Detect which cell encompasses the target text, then output its [x, y] center coordinate. 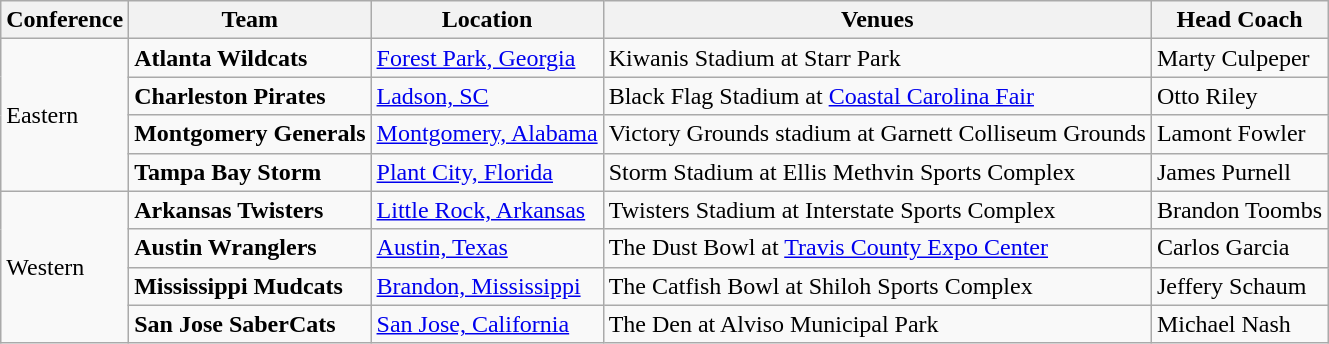
Storm Stadium at Ellis Methvin Sports Complex [877, 172]
Atlanta Wildcats [250, 58]
Kiwanis Stadium at Starr Park [877, 58]
Plant City, Florida [487, 172]
Little Rock, Arkansas [487, 210]
Montgomery Generals [250, 134]
Charleston Pirates [250, 96]
The Catfish Bowl at Shiloh Sports Complex [877, 286]
Otto Riley [1239, 96]
Forest Park, Georgia [487, 58]
Head Coach [1239, 20]
Tampa Bay Storm [250, 172]
Michael Nash [1239, 324]
Austin Wranglers [250, 248]
Jeffery Schaum [1239, 286]
Western [65, 267]
Location [487, 20]
Team [250, 20]
The Dust Bowl at Travis County Expo Center [877, 248]
San Jose, California [487, 324]
Arkansas Twisters [250, 210]
Montgomery, Alabama [487, 134]
Brandon, Mississippi [487, 286]
Carlos Garcia [1239, 248]
Twisters Stadium at Interstate Sports Complex [877, 210]
Black Flag Stadium at Coastal Carolina Fair [877, 96]
Austin, Texas [487, 248]
Marty Culpeper [1239, 58]
Ladson, SC [487, 96]
Mississippi Mudcats [250, 286]
Brandon Toombs [1239, 210]
Conference [65, 20]
The Den at Alviso Municipal Park [877, 324]
Venues [877, 20]
Lamont Fowler [1239, 134]
Victory Grounds stadium at Garnett Colliseum Grounds [877, 134]
Eastern [65, 115]
San Jose SaberCats [250, 324]
James Purnell [1239, 172]
